From the cell containing the given text, extract its center point as (x, y) coordinate. 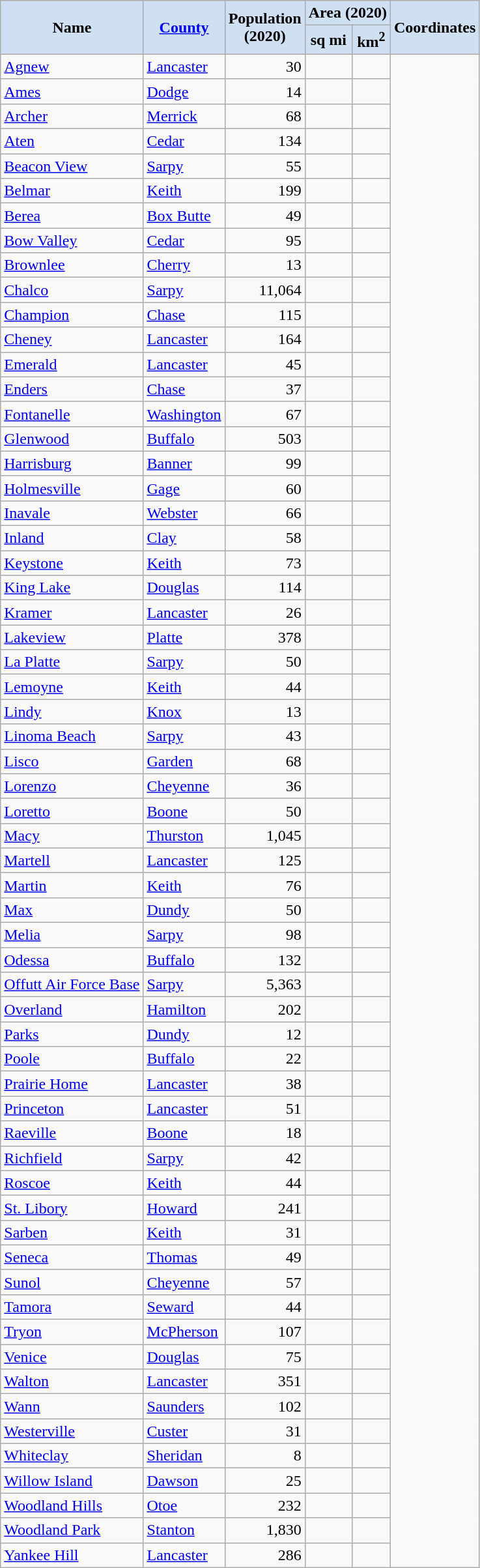
11,064 (264, 290)
Archer (72, 116)
58 (264, 538)
Richfield (72, 1158)
Belmar (72, 191)
Martell (72, 860)
199 (264, 191)
12 (264, 1034)
378 (264, 637)
Inavale (72, 513)
38 (264, 1084)
Poole (72, 1059)
Aten (72, 141)
Gage (184, 488)
Hamilton (184, 1009)
Beacon View (72, 166)
Willow Island (72, 1481)
51 (264, 1109)
164 (264, 340)
County (184, 27)
115 (264, 315)
Stanton (184, 1530)
Garden (184, 761)
Prairie Home (72, 1084)
km2 (371, 40)
55 (264, 166)
503 (264, 439)
Parks (72, 1034)
Population(2020) (264, 27)
26 (264, 613)
Woodland Hills (72, 1505)
114 (264, 588)
Tamora (72, 1307)
73 (264, 563)
Martin (72, 885)
Emerald (72, 364)
Max (72, 910)
95 (264, 240)
Merrick (184, 116)
25 (264, 1481)
Thurston (184, 835)
Saunders (184, 1406)
Keystone (72, 563)
8 (264, 1456)
Cheney (72, 340)
134 (264, 141)
125 (264, 860)
Woodland Park (72, 1530)
22 (264, 1059)
Seneca (72, 1257)
Raeville (72, 1133)
Lorenzo (72, 786)
Coordinates (434, 27)
Champion (72, 315)
Otoe (184, 1505)
La Platte (72, 662)
Lemoyne (72, 687)
1,045 (264, 835)
Box Butte (184, 216)
Lindy (72, 712)
Agnew (72, 66)
241 (264, 1208)
76 (264, 885)
King Lake (72, 588)
45 (264, 364)
Inland (72, 538)
75 (264, 1357)
107 (264, 1332)
Berea (72, 216)
Harrisburg (72, 463)
42 (264, 1158)
Wann (72, 1406)
Lakeview (72, 637)
66 (264, 513)
Princeton (72, 1109)
Overland (72, 1009)
Melia (72, 935)
Sunol (72, 1282)
Linoma Beach (72, 736)
St. Libory (72, 1208)
Whiteclay (72, 1456)
Sarben (72, 1232)
Bow Valley (72, 240)
Offutt Air Force Base (72, 985)
18 (264, 1133)
Washington (184, 414)
Howard (184, 1208)
Venice (72, 1357)
351 (264, 1382)
Yankee Hill (72, 1555)
Chalco (72, 290)
Brownlee (72, 265)
67 (264, 414)
Cherry (184, 265)
Loretto (72, 811)
Macy (72, 835)
30 (264, 66)
57 (264, 1282)
Thomas (184, 1257)
98 (264, 935)
202 (264, 1009)
Clay (184, 538)
132 (264, 960)
Banner (184, 463)
99 (264, 463)
102 (264, 1406)
Sheridan (184, 1456)
McPherson (184, 1332)
60 (264, 488)
Roscoe (72, 1183)
286 (264, 1555)
Knox (184, 712)
Seward (184, 1307)
Ames (72, 91)
Holmesville (72, 488)
Fontanelle (72, 414)
Glenwood (72, 439)
Dodge (184, 91)
Westerville (72, 1431)
5,363 (264, 985)
36 (264, 786)
Kramer (72, 613)
Custer (184, 1431)
Name (72, 27)
Dawson (184, 1481)
Platte (184, 637)
sq mi (328, 40)
37 (264, 389)
Area (2020) (348, 13)
232 (264, 1505)
Lisco (72, 761)
Tryon (72, 1332)
Odessa (72, 960)
1,830 (264, 1530)
Enders (72, 389)
43 (264, 736)
Webster (184, 513)
14 (264, 91)
Walton (72, 1382)
